Scan for the cell matching the given text and deliver its [x, y] coordinate at center. 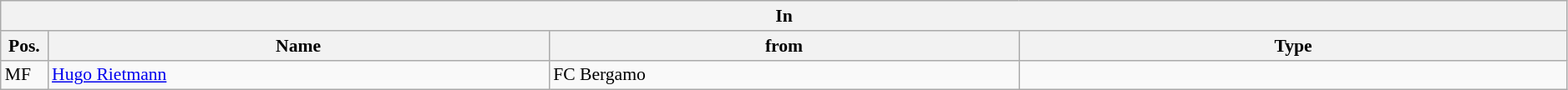
Hugo Rietmann [298, 75]
FC Bergamo [784, 75]
from [784, 46]
In [784, 16]
Name [298, 46]
MF [24, 75]
Pos. [24, 46]
Type [1293, 46]
